Provide the [x, y] coordinate of the cell's center where the given text is located.  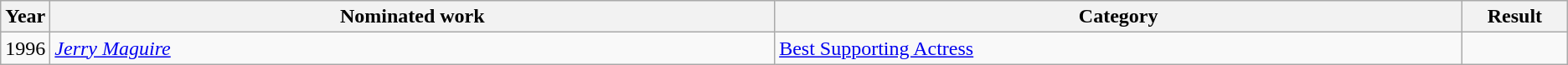
Category [1119, 17]
1996 [25, 48]
Jerry Maguire [412, 48]
Year [25, 17]
Result [1515, 17]
Best Supporting Actress [1119, 48]
Nominated work [412, 17]
